Provide the [x, y] coordinate of the cell's center where the given text is located.  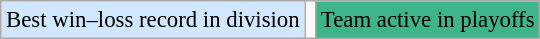
Best win–loss record in division [153, 20]
Team active in playoffs [428, 20]
